Output the [X, Y] coordinate of the center of the cell containing the given text.  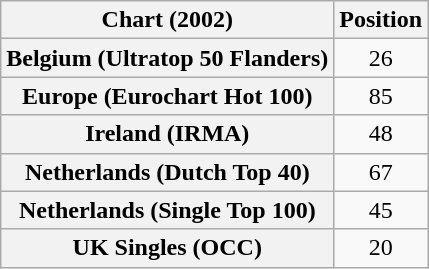
Position [381, 20]
Netherlands (Single Top 100) [168, 210]
Chart (2002) [168, 20]
85 [381, 96]
Netherlands (Dutch Top 40) [168, 172]
20 [381, 248]
26 [381, 58]
Ireland (IRMA) [168, 134]
Belgium (Ultratop 50 Flanders) [168, 58]
Europe (Eurochart Hot 100) [168, 96]
48 [381, 134]
45 [381, 210]
67 [381, 172]
UK Singles (OCC) [168, 248]
